From the cell containing the given text, extract its center point as (X, Y) coordinate. 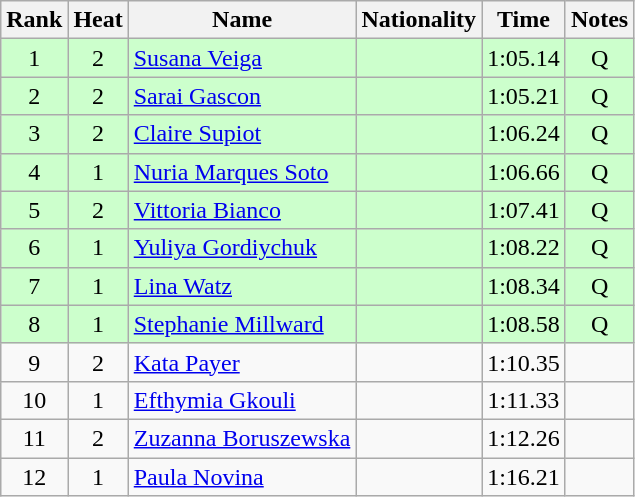
Lina Watz (242, 286)
12 (34, 477)
1:05.21 (524, 96)
Kata Payer (242, 362)
5 (34, 210)
1:06.24 (524, 134)
1:05.14 (524, 58)
Claire Supiot (242, 134)
Vittoria Bianco (242, 210)
1:12.26 (524, 438)
10 (34, 400)
1:10.35 (524, 362)
7 (34, 286)
1:16.21 (524, 477)
Efthymia Gkouli (242, 400)
6 (34, 248)
Rank (34, 20)
Sarai Gascon (242, 96)
9 (34, 362)
1:06.66 (524, 172)
Nationality (419, 20)
Nuria Marques Soto (242, 172)
3 (34, 134)
Name (242, 20)
1:07.41 (524, 210)
Time (524, 20)
Yuliya Gordiychuk (242, 248)
8 (34, 324)
Zuzanna Boruszewska (242, 438)
Susana Veiga (242, 58)
Stephanie Millward (242, 324)
Notes (599, 20)
1:11.33 (524, 400)
4 (34, 172)
1:08.22 (524, 248)
Paula Novina (242, 477)
Heat (98, 20)
1:08.58 (524, 324)
11 (34, 438)
1:08.34 (524, 286)
